Capture the cell that displays the provided text and extract its [X, Y] central coordinate. 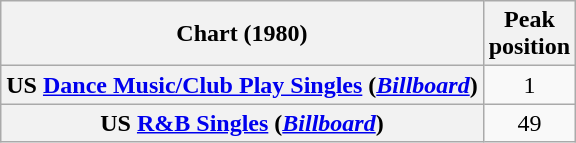
49 [529, 123]
US Dance Music/Club Play Singles (Billboard) [242, 85]
Peakposition [529, 34]
1 [529, 85]
US R&B Singles (Billboard) [242, 123]
Chart (1980) [242, 34]
